Find where the given text appears and provide that cell's center as (x, y) coordinate. 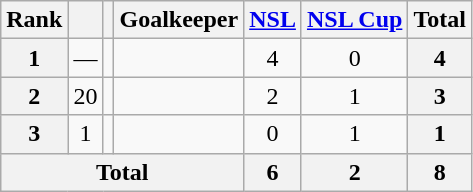
Rank (34, 20)
NSL Cup (354, 20)
6 (273, 172)
Goalkeeper (179, 20)
20 (86, 96)
8 (440, 172)
NSL (273, 20)
— (86, 58)
